For the text-containing cell, return its midpoint in (X, Y) coordinate format. 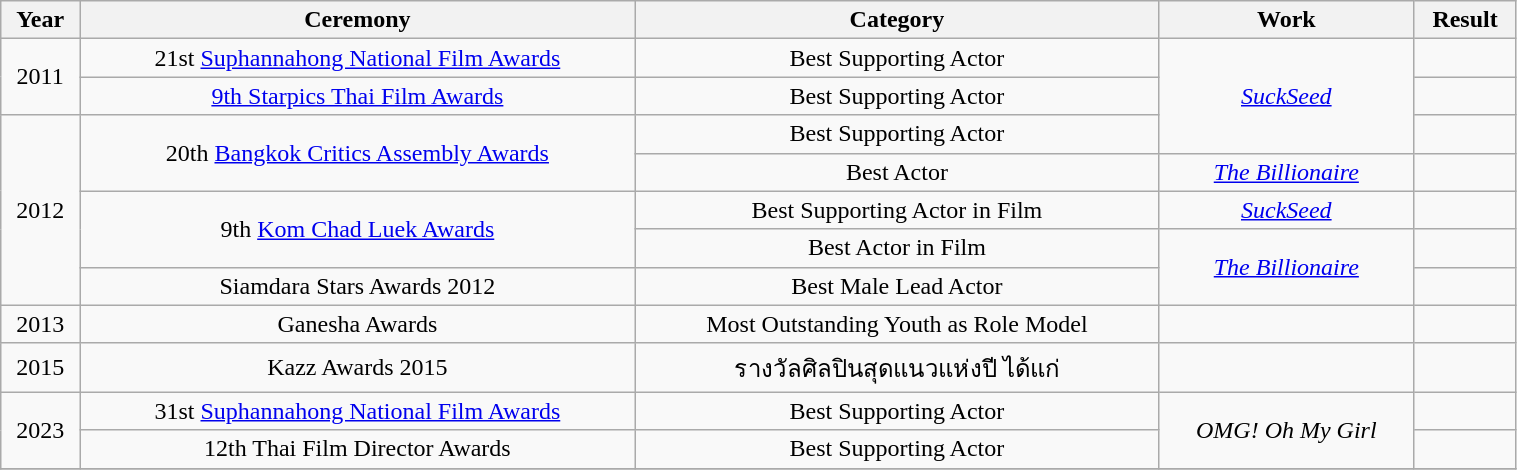
2012 (40, 210)
2015 (40, 368)
20th Bangkok Critics Assembly Awards (358, 153)
9th Starpics Thai Film Awards (358, 96)
31st Suphannahong National Film Awards (358, 411)
Best Actor in Film (896, 248)
Best Supporting Actor in Film (896, 210)
Siamdara Stars Awards 2012 (358, 286)
Work (1287, 20)
OMG! Oh My Girl (1287, 430)
Ceremony (358, 20)
2023 (40, 430)
9th Kom Chad Luek Awards (358, 229)
2013 (40, 324)
Most Outstanding Youth as Role Model (896, 324)
Category (896, 20)
21st Suphannahong National Film Awards (358, 58)
Kazz Awards 2015 (358, 368)
Best Actor (896, 172)
2011 (40, 77)
Best Male Lead Actor (896, 286)
Year (40, 20)
12th Thai Film Director Awards (358, 449)
รางวัลศิลปินสุดแนวแห่งปี ได้แก่ (896, 368)
Result (1465, 20)
Ganesha Awards (358, 324)
